Detect which cell encompasses the target text, then output its [X, Y] center coordinate. 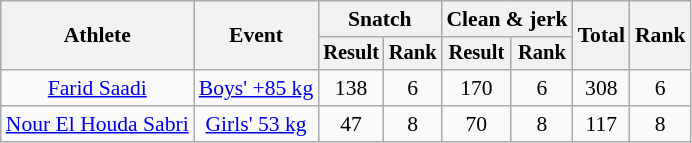
Girls' 53 kg [256, 124]
Boys' +85 kg [256, 88]
47 [351, 124]
170 [476, 88]
138 [351, 88]
Event [256, 36]
Clean & jerk [506, 19]
Athlete [98, 36]
Farid Saadi [98, 88]
70 [476, 124]
117 [602, 124]
308 [602, 88]
Snatch [380, 19]
Nour El Houda Sabri [98, 124]
Total [602, 36]
